Find where the given text appears and provide that cell's center as [x, y] coordinate. 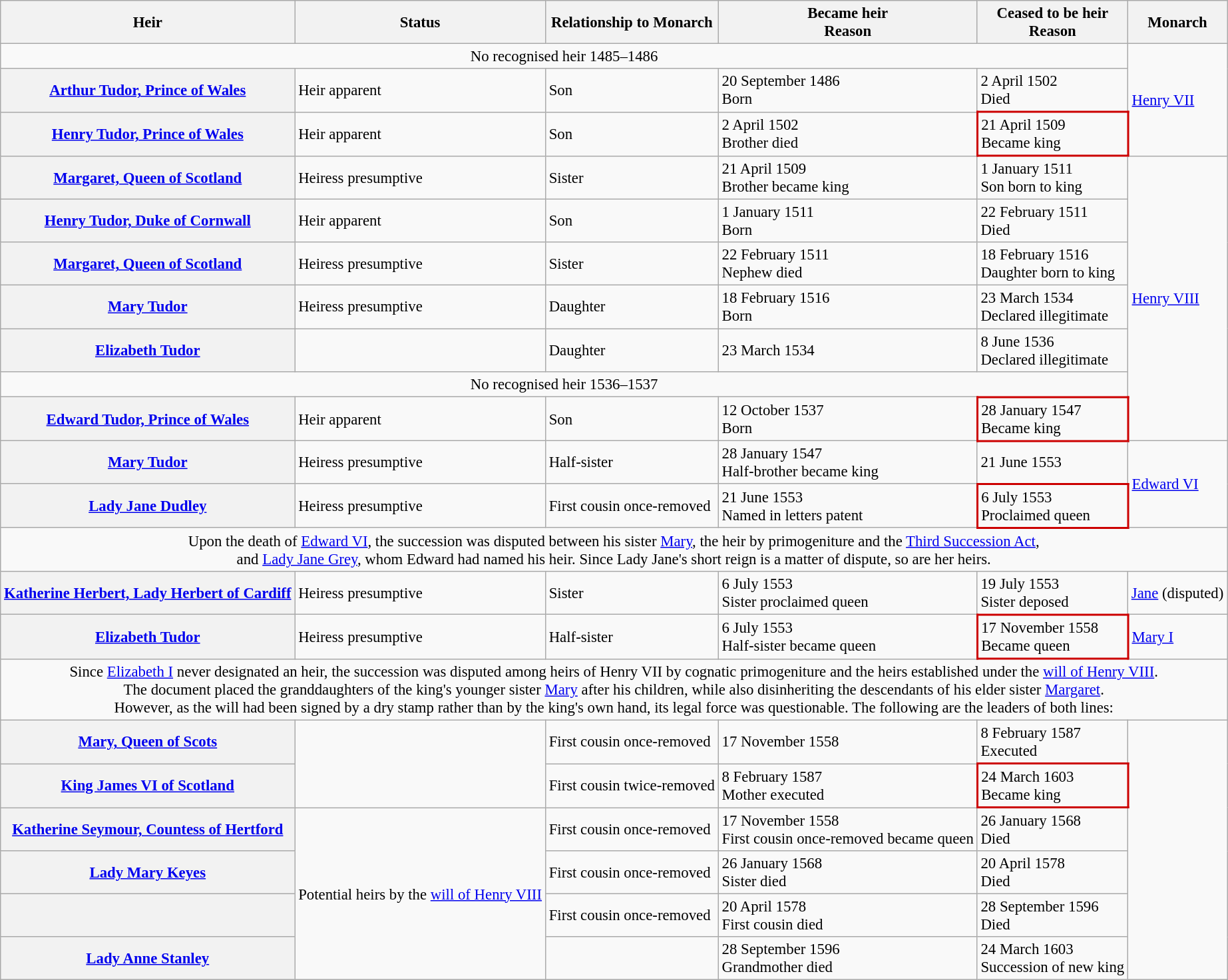
8 February 1587Mother executed [848, 786]
2 April 1502Brother died [848, 134]
28 September 1596Died [1052, 915]
Mary, Queen of Scots [148, 742]
Monarch [1177, 23]
17 November 1558First cousin once-removed became queen [848, 829]
26 January 1568Sister died [848, 873]
28 January 1547Became king [1052, 419]
Katherine Seymour, Countess of Hertford [148, 829]
Lady Anne Stanley [148, 958]
Mary I [1177, 637]
6 July 1553Proclaimed queen [1052, 506]
Henry Tudor, Prince of Wales [148, 134]
20 April 1578First cousin died [848, 915]
21 April 1509Became king [1052, 134]
8 February 1587Executed [1052, 742]
18 February 1516Born [848, 307]
Status [421, 23]
1 January 1511Born [848, 221]
No recognised heir 1485–1486 [564, 57]
Became heirReason [848, 23]
Ceased to be heirReason [1052, 23]
Relationship to Monarch [632, 23]
2 April 1502Died [1052, 90]
23 March 1534Declared illegitimate [1052, 307]
21 June 1553Named in letters patent [848, 506]
Edward Tudor, Prince of Wales [148, 419]
Henry VII [1177, 100]
6 July 1553Sister proclaimed queen [848, 593]
23 March 1534 [848, 350]
Jane (disputed) [1177, 593]
24 March 1603Succession of new king [1052, 958]
12 October 1537Born [848, 419]
26 January 1568Died [1052, 829]
22 February 1511Died [1052, 221]
Katherine Herbert, Lady Herbert of Cardiff [148, 593]
22 February 1511Nephew died [848, 263]
6 July 1553Half-sister became queen [848, 637]
Potential heirs by the will of Henry VIII [421, 894]
Lady Mary Keyes [148, 873]
21 April 1509Brother became king [848, 178]
20 April 1578Died [1052, 873]
20 September 1486Born [848, 90]
28 September 1596Grandmother died [848, 958]
Edward VI [1177, 484]
19 July 1553Sister deposed [1052, 593]
Henry VIII [1177, 299]
Arthur Tudor, Prince of Wales [148, 90]
17 November 1558Became queen [1052, 637]
King James VI of Scotland [148, 786]
No recognised heir 1536–1537 [564, 384]
21 June 1553 [1052, 463]
First cousin twice-removed [632, 786]
1 January 1511Son born to king [1052, 178]
24 March 1603Became king [1052, 786]
28 January 1547Half-brother became king [848, 463]
Henry Tudor, Duke of Cornwall [148, 221]
18 February 1516Daughter born to king [1052, 263]
Lady Jane Dudley [148, 506]
Heir [148, 23]
8 June 1536Declared illegitimate [1052, 350]
17 November 1558 [848, 742]
